Extract the (x, y) coordinate from the center of the cell holding the provided text.  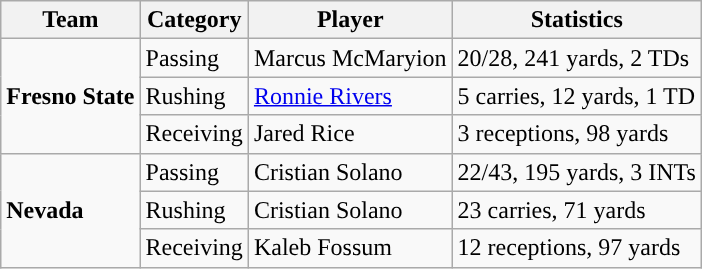
Nevada (70, 210)
Ronnie Rivers (350, 96)
Fresno State (70, 96)
12 receptions, 97 yards (576, 248)
Category (194, 20)
3 receptions, 98 yards (576, 134)
Player (350, 20)
22/43, 195 yards, 3 INTs (576, 172)
20/28, 241 yards, 2 TDs (576, 58)
Kaleb Fossum (350, 248)
Jared Rice (350, 134)
Marcus McMaryion (350, 58)
5 carries, 12 yards, 1 TD (576, 96)
Team (70, 20)
23 carries, 71 yards (576, 210)
Statistics (576, 20)
